Determine the [x, y] coordinate at the center of the cell enclosing the given text.  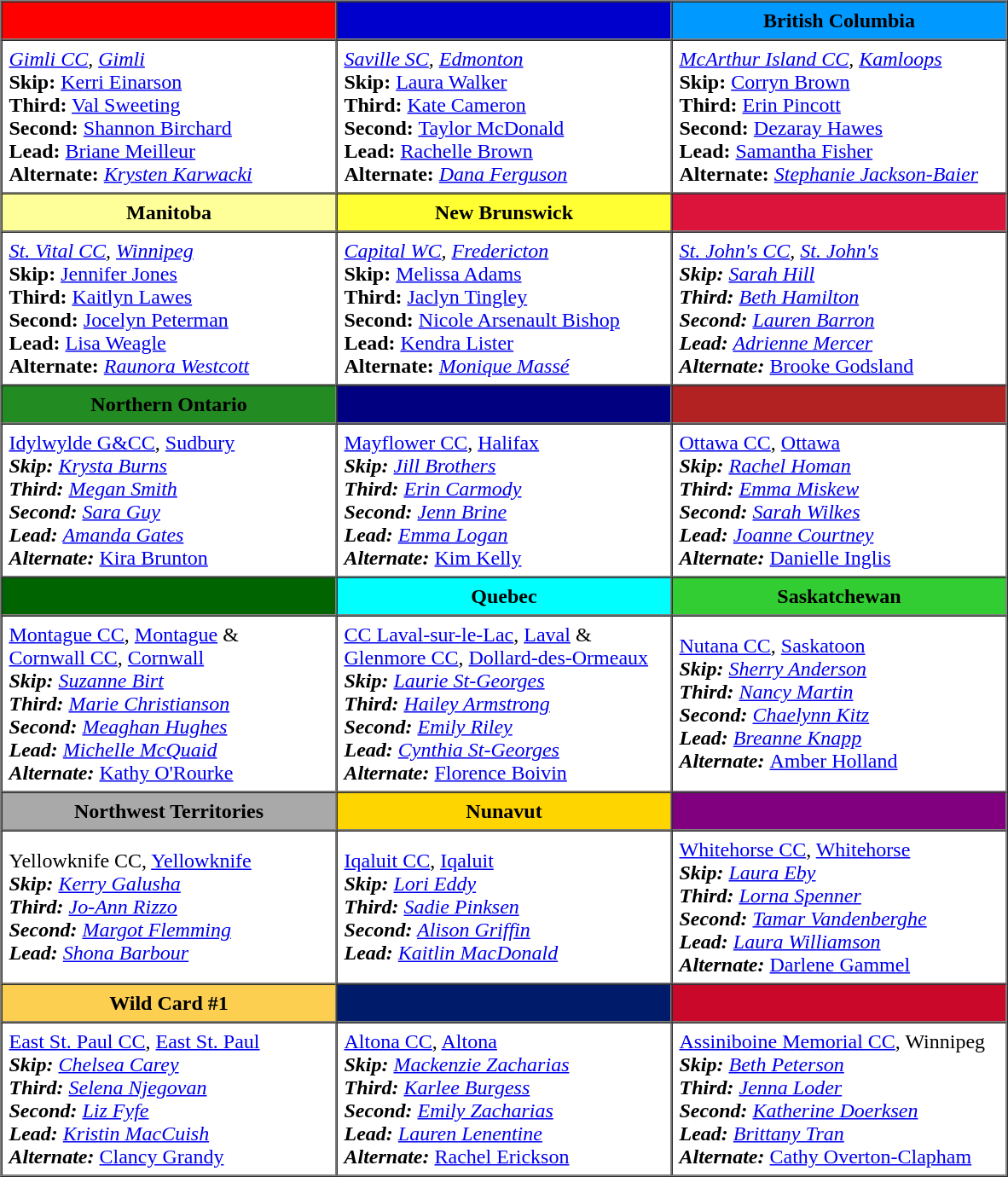
Ottawa CC, OttawaSkip: Rachel Homan Third: Emma Miskew Second: Sarah Wilkes Lead: Joanne Courtney Alternate: Danielle Inglis [839, 500]
Saskatchewan [839, 595]
Whitehorse CC, WhitehorseSkip: Laura Eby Third: Lorna Spenner Second: Tamar Vandenberghe Lead: Laura Williamson Alternate: Darlene Gammel [839, 907]
Capital WC, FrederictonSkip: Melissa Adams Third: Jaclyn Tingley Second: Nicole Arsenault Bishop Lead: Kendra Lister Alternate: Monique Massé [503, 309]
St. Vital CC, WinnipegSkip: Jennifer Jones Third: Kaitlyn Lawes Second: Jocelyn Peterman Lead: Lisa Weagle Alternate: Raunora Westcott [169, 309]
St. John's CC, St. John'sSkip: Sarah Hill Third: Beth Hamilton Second: Lauren Barron Lead: Adrienne Mercer Alternate: Brooke Godsland [839, 309]
New Brunswick [503, 212]
Northwest Territories [169, 810]
Nutana CC, SaskatoonSkip: Sherry Anderson Third: Nancy Martin Second: Chaelynn Kitz Lead: Breanne Knapp Alternate: Amber Holland [839, 704]
Gimli CC, GimliSkip: Kerri Einarson Third: Val Sweeting Second: Shannon Birchard Lead: Briane Meilleur Alternate: Krysten Karwacki [169, 116]
Quebec [503, 595]
East St. Paul CC, East St. PaulSkip: Chelsea Carey Third: Selena Njegovan Second: Liz Fyfe Lead: Kristin MacCuish Alternate: Clancy Grandy [169, 1099]
McArthur Island CC, KamloopsSkip: Corryn Brown Third: Erin Pincott Second: Dezaray Hawes Lead: Samantha Fisher Alternate: Stephanie Jackson-Baier [839, 116]
Mayflower CC, HalifaxSkip: Jill Brothers Third: Erin Carmody Second: Jenn Brine Lead: Emma Logan Alternate: Kim Kelly [503, 500]
Manitoba [169, 212]
Iqaluit CC, IqaluitSkip: Lori Eddy Third: Sadie Pinksen Second: Alison Griffin Lead: Kaitlin MacDonald [503, 907]
Altona CC, AltonaSkip: Mackenzie Zacharias Third: Karlee Burgess Second: Emily Zacharias Lead: Lauren Lenentine Alternate: Rachel Erickson [503, 1099]
British Columbia [839, 20]
Northern Ontario [169, 404]
Yellowknife CC, YellowknifeSkip: Kerry Galusha Third: Jo-Ann Rizzo Second: Margot Flemming Lead: Shona Barbour [169, 907]
Saville SC, EdmontonSkip: Laura Walker Third: Kate Cameron Second: Taylor McDonald Lead: Rachelle Brown Alternate: Dana Ferguson [503, 116]
Nunavut [503, 810]
Wild Card #1 [169, 1003]
Idylwylde G&CC, SudburySkip: Krysta Burns Third: Megan Smith Second: Sara Guy Lead: Amanda Gates Alternate: Kira Brunton [169, 500]
